Detect which cell encompasses the target text, then output its (x, y) center coordinate. 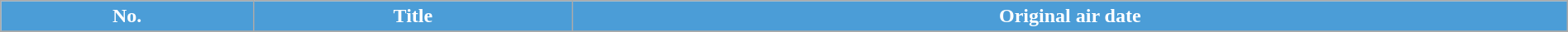
Title (413, 16)
No. (127, 16)
Original air date (1070, 16)
